Detect which cell encompasses the target text, then output its (x, y) center coordinate. 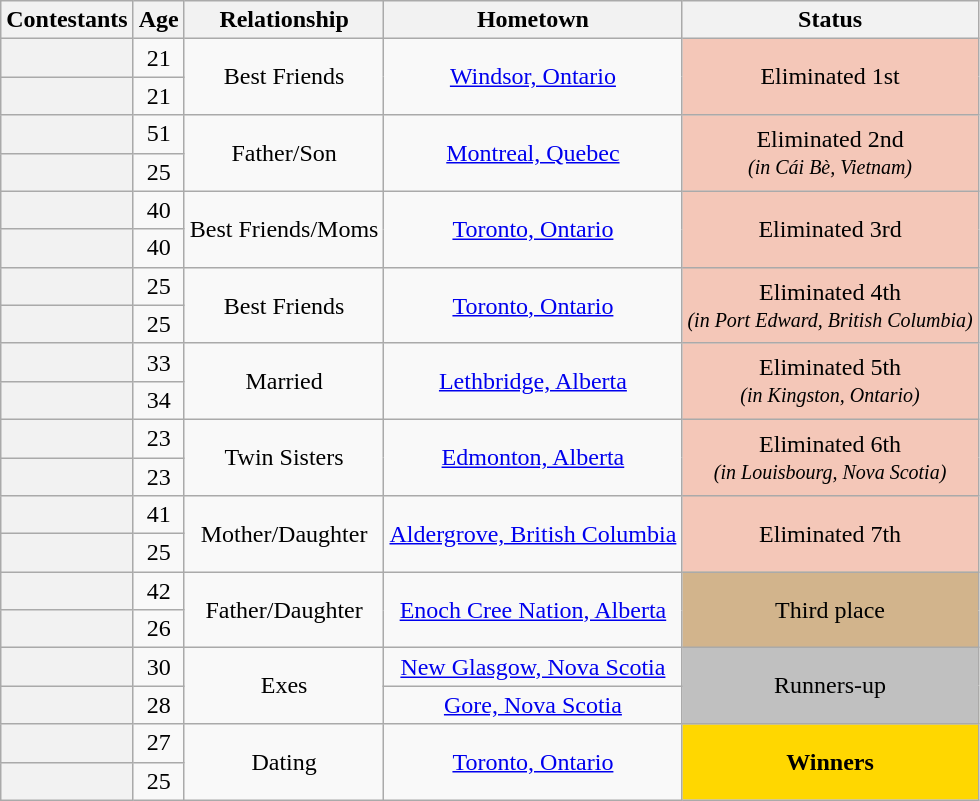
Eliminated 3rd (830, 229)
Windsor, Ontario (533, 77)
33 (158, 362)
41 (158, 515)
Eliminated 5th(in Kingston, Ontario) (830, 381)
Mother/Daughter (284, 534)
Eliminated 7th (830, 534)
Runners-up (830, 686)
New Glasgow, Nova Scotia (533, 667)
Father/Son (284, 153)
Exes (284, 686)
51 (158, 134)
34 (158, 400)
Age (158, 20)
Winners (830, 762)
30 (158, 667)
Status (830, 20)
26 (158, 629)
Lethbridge, Alberta (533, 381)
Contestants (67, 20)
Enoch Cree Nation, Alberta (533, 610)
Eliminated 1st (830, 77)
Father/Daughter (284, 610)
Hometown (533, 20)
Eliminated 6th(in Louisbourg, Nova Scotia) (830, 457)
Third place (830, 610)
Best Friends/Moms (284, 229)
Aldergrove, British Columbia (533, 534)
Montreal, Quebec (533, 153)
Dating (284, 762)
Twin Sisters (284, 457)
Edmonton, Alberta (533, 457)
Married (284, 381)
28 (158, 705)
42 (158, 591)
Eliminated 4th(in Port Edward, British Columbia) (830, 305)
27 (158, 743)
Gore, Nova Scotia (533, 705)
Eliminated 2nd(in Cái Bè, Vietnam) (830, 153)
Relationship (284, 20)
